Identify which cell holds the provided text, then report its [X, Y] central coordinate. 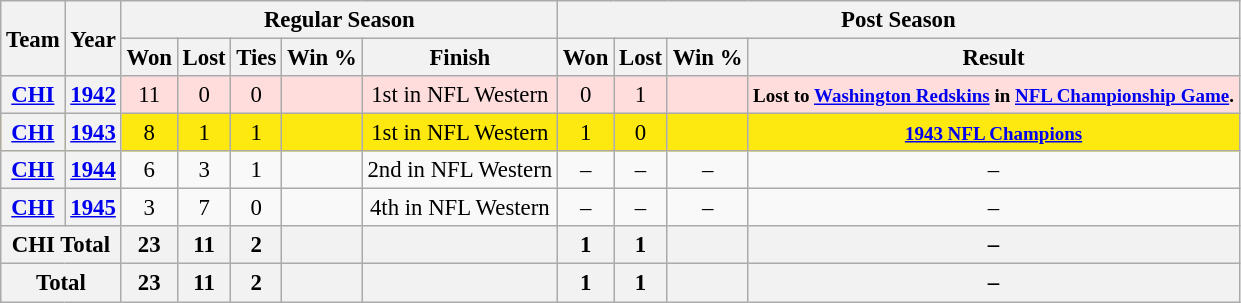
6 [149, 170]
1945 [93, 208]
1943 NFL Champions [994, 133]
Post Season [899, 20]
CHI Total [61, 245]
Year [93, 38]
7 [204, 208]
1942 [93, 95]
Finish [460, 58]
1943 [93, 133]
4th in NFL Western [460, 208]
8 [149, 133]
Team [33, 38]
1944 [93, 170]
Ties [256, 58]
Lost to Washington Redskins in NFL Championship Game. [994, 95]
Total [61, 283]
2nd in NFL Western [460, 170]
Result [994, 58]
Regular Season [339, 20]
